Detect which cell encompasses the target text, then output its [X, Y] center coordinate. 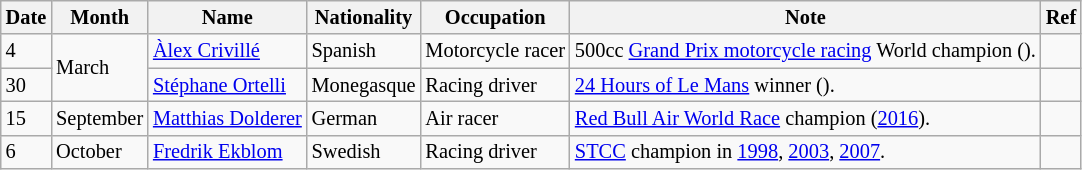
Swedish [364, 152]
German [364, 118]
Air racer [494, 118]
Motorcycle racer [494, 51]
March [100, 68]
Stéphane Ortelli [228, 85]
Fredrik Ekblom [228, 152]
Date [26, 17]
6 [26, 152]
4 [26, 51]
Note [806, 17]
24 Hours of Le Mans winner (). [806, 85]
Month [100, 17]
September [100, 118]
Ref [1061, 17]
30 [26, 85]
15 [26, 118]
October [100, 152]
Matthias Dolderer [228, 118]
500cc Grand Prix motorcycle racing World champion (). [806, 51]
STCC champion in 1998, 2003, 2007. [806, 152]
Occupation [494, 17]
Red Bull Air World Race champion (2016). [806, 118]
Name [228, 17]
Nationality [364, 17]
Àlex Crivillé [228, 51]
Monegasque [364, 85]
Spanish [364, 51]
